Return (x, y) of the center of cell containing provided text 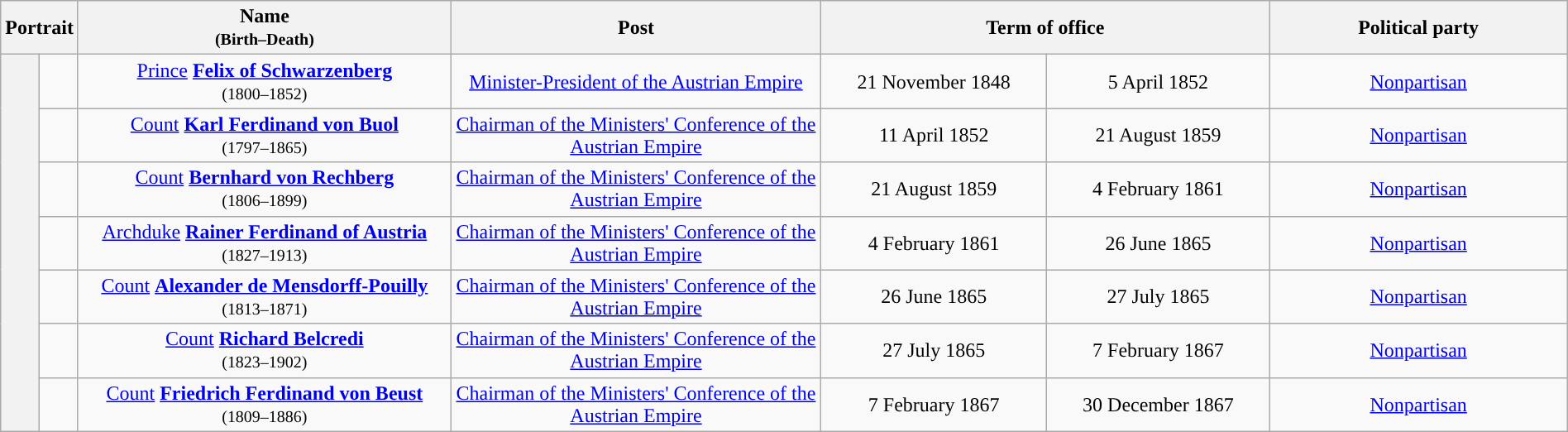
Count Karl Ferdinand von Buol(1797–1865) (265, 136)
Name(Birth–Death) (265, 28)
Post (635, 28)
Political party (1418, 28)
5 April 1852 (1158, 81)
Minister-President of the Austrian Empire (635, 81)
Term of office (1045, 28)
Archduke Rainer Ferdinand of Austria(1827–1913) (265, 243)
Prince Felix of Schwarzenberg(1800–1852) (265, 81)
Count Bernhard von Rechberg(1806–1899) (265, 189)
Portrait (40, 28)
30 December 1867 (1158, 404)
Count Richard Belcredi(1823–1902) (265, 351)
21 November 1848 (935, 81)
11 April 1852 (935, 136)
Count Friedrich Ferdinand von Beust(1809–1886) (265, 404)
Count Alexander de Mensdorff-Pouilly(1813–1871) (265, 296)
